For the text-containing cell, return its midpoint in [X, Y] coordinate format. 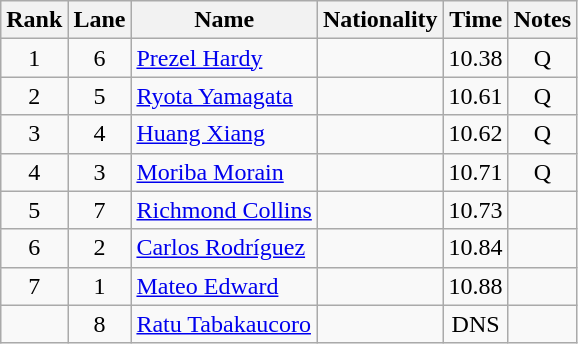
Moriba Morain [224, 172]
Lane [100, 20]
DNS [476, 324]
10.62 [476, 134]
10.38 [476, 58]
10.88 [476, 286]
10.73 [476, 210]
Huang Xiang [224, 134]
8 [100, 324]
Mateo Edward [224, 286]
Time [476, 20]
Ryota Yamagata [224, 96]
Name [224, 20]
Carlos Rodríguez [224, 248]
Nationality [380, 20]
Notes [542, 20]
10.61 [476, 96]
Prezel Hardy [224, 58]
Ratu Tabakaucoro [224, 324]
Richmond Collins [224, 210]
10.84 [476, 248]
10.71 [476, 172]
Rank [34, 20]
